Locate the cell with the specified text and output its (X, Y) center coordinate. 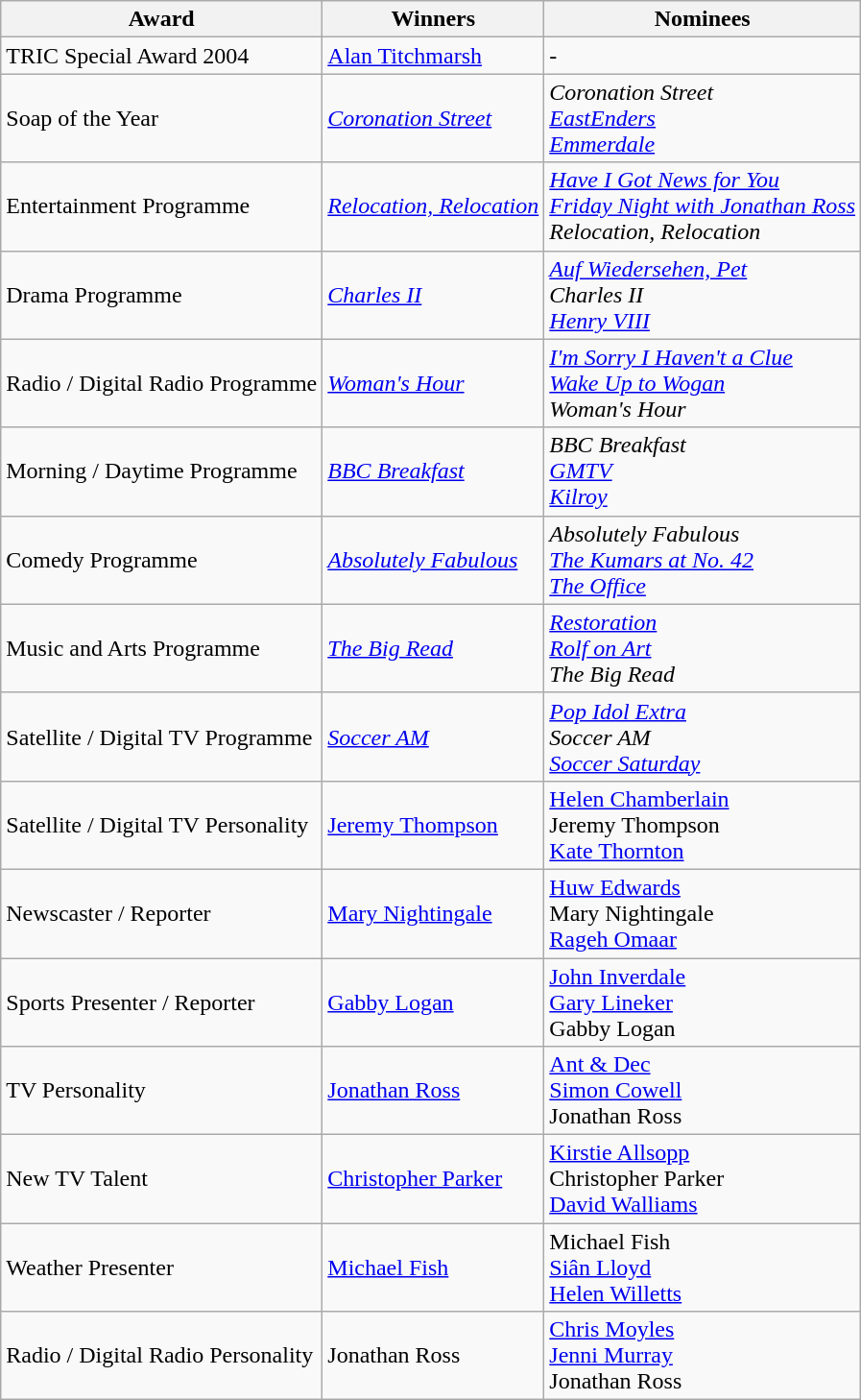
I'm Sorry I Haven't a Clue Wake Up to Wogan Woman's Hour (703, 383)
TV Personality (161, 1091)
TRIC Special Award 2004 (161, 56)
Radio / Digital Radio Personality (161, 1356)
Jeremy Thompson (434, 825)
The Big Read (434, 648)
Satellite / Digital TV Programme (161, 736)
Mary Nightingale (434, 913)
John Inverdale Gary Lineker Gabby Logan (703, 1002)
Newscaster / Reporter (161, 913)
Relocation, Relocation (434, 206)
Christopher Parker (434, 1179)
Sports Presenter / Reporter (161, 1002)
Entertainment Programme (161, 206)
BBC Breakfast (434, 471)
Soap of the Year (161, 118)
Absolutely Fabulous (434, 560)
Winners (434, 19)
Auf Wiedersehen, Pet Charles II Henry VIII (703, 295)
Nominees (703, 19)
Satellite / Digital TV Personality (161, 825)
Comedy Programme (161, 560)
Absolutely Fabulous The Kumars at No. 42 The Office (703, 560)
Music and Arts Programme (161, 648)
Helen Chamberlain Jeremy Thompson Kate Thornton (703, 825)
Charles II (434, 295)
Have I Got News for You Friday Night with Jonathan Ross Relocation, Relocation (703, 206)
Restoration Rolf on Art The Big Read (703, 648)
Pop Idol Extra Soccer AM Soccer Saturday (703, 736)
Soccer AM (434, 736)
- (703, 56)
Drama Programme (161, 295)
Award (161, 19)
Coronation Street EastEnders Emmerdale (703, 118)
Chris Moyles Jenni Murray Jonathan Ross (703, 1356)
Coronation Street (434, 118)
Morning / Daytime Programme (161, 471)
Kirstie Allsopp Christopher Parker David Walliams (703, 1179)
Weather Presenter (161, 1267)
Michael Fish Siân Lloyd Helen Willetts (703, 1267)
Michael Fish (434, 1267)
Radio / Digital Radio Programme (161, 383)
Woman's Hour (434, 383)
Ant & Dec Simon Cowell Jonathan Ross (703, 1091)
Gabby Logan (434, 1002)
New TV Talent (161, 1179)
Alan Titchmarsh (434, 56)
BBC Breakfast GMTV Kilroy (703, 471)
Huw Edwards Mary Nightingale Rageh Omaar (703, 913)
